Capture the cell that displays the provided text and extract its (x, y) central coordinate. 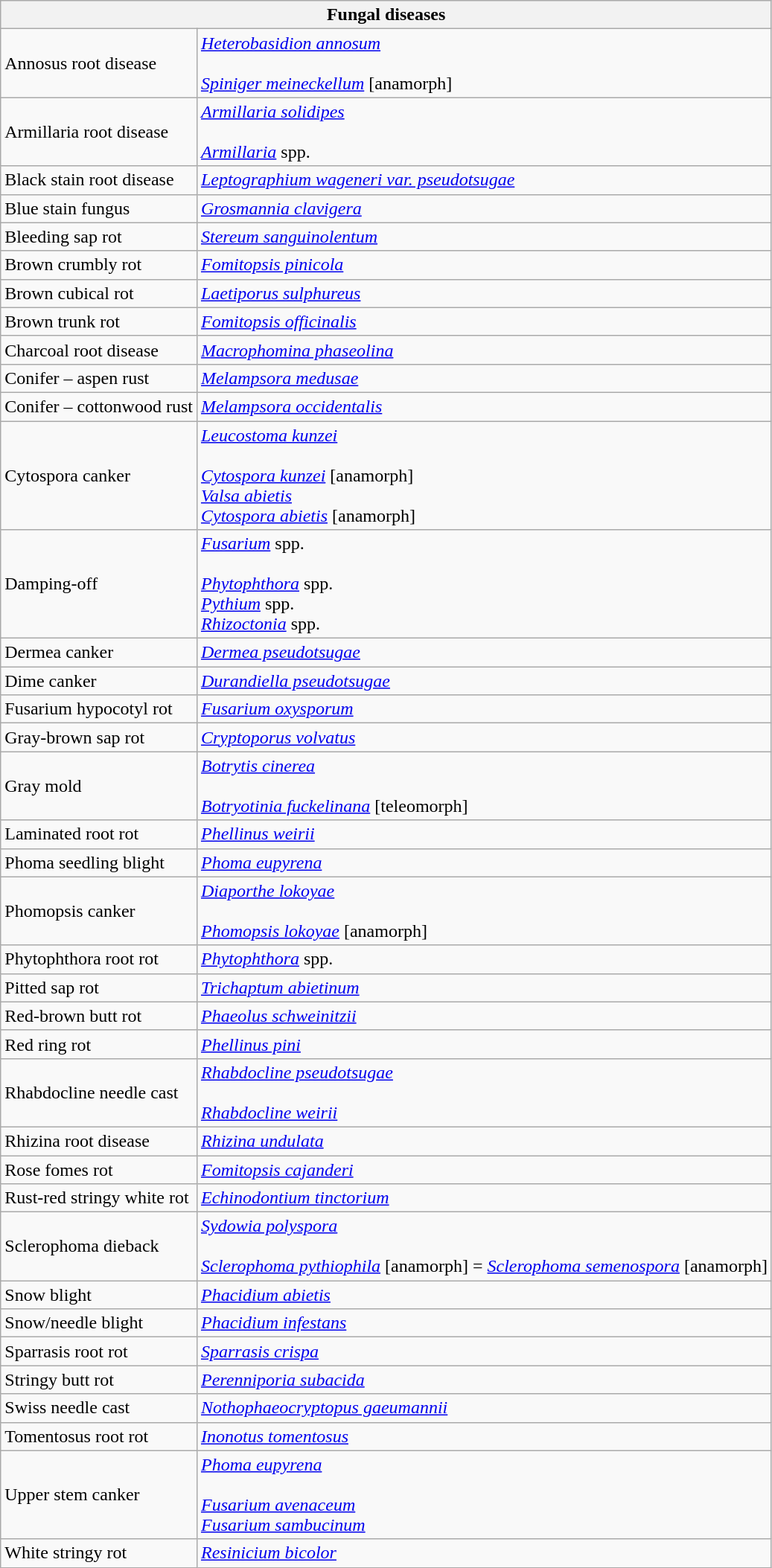
Red ring rot (99, 1044)
Gray mold (99, 786)
Armillaria root disease (99, 132)
Phellinus weirii (484, 834)
Red-brown butt rot (99, 1016)
Dermea pseudotsugae (484, 653)
Upper stem canker (99, 1494)
Brown crumbly rot (99, 265)
Phomopsis canker (99, 911)
Grosmannia clavigera (484, 208)
Melampsora occidentalis (484, 406)
Diaporthe lokoyaePhomopsis lokoyae [anamorph] (484, 911)
White stringy rot (99, 1553)
Sparrasis root rot (99, 1351)
Echinodontium tinctorium (484, 1198)
Heterobasidion annosumSpiniger meineckellum [anamorph] (484, 63)
Resinicium bicolor (484, 1553)
Phoma seedling blight (99, 863)
Macrophomina phaseolina (484, 350)
Laetiporus sulphureus (484, 293)
Fomitopsis pinicola (484, 265)
Tomentosus root rot (99, 1436)
Leptographium wageneri var. pseudotsugae (484, 180)
Brown trunk rot (99, 321)
Brown cubical rot (99, 293)
Fomitopsis cajanderi (484, 1169)
Phaeolus schweinitzii (484, 1016)
Dime canker (99, 681)
Perenniporia subacida (484, 1380)
Fusarium hypocotyl rot (99, 709)
Damping-off (99, 584)
Rhizina undulata (484, 1141)
Bleeding sap rot (99, 237)
Snow/needle blight (99, 1323)
Fusarium oxysporum (484, 709)
Cryptoporus volvatus (484, 737)
Sparrasis crispa (484, 1351)
Phoma eupyrenaFusarium avenaceum Fusarium sambucinum (484, 1494)
Nothophaeocryptopus gaeumannii (484, 1408)
Leucostoma kunzeiCytospora kunzei [anamorph] Valsa abietis Cytospora abietis [anamorph] (484, 476)
Botrytis cinereaBotryotinia fuckelinana [teleomorph] (484, 786)
Black stain root disease (99, 180)
Fusarium spp. Phytophthora spp. Pythium spp. Rhizoctonia spp. (484, 584)
Rhabdocline pseudotsugaeRhabdocline weirii (484, 1092)
Phellinus pini (484, 1044)
Fomitopsis officinalis (484, 321)
Inonotus tomentosus (484, 1436)
Phoma eupyrena (484, 863)
Annosus root disease (99, 63)
Gray-brown sap rot (99, 737)
Dermea canker (99, 653)
Conifer – aspen rust (99, 378)
Fungal diseases (386, 15)
Laminated root rot (99, 834)
Stereum sanguinolentum (484, 237)
Durandiella pseudotsugae (484, 681)
Blue stain fungus (99, 208)
Sclerophoma dieback (99, 1247)
Phytophthora spp. (484, 959)
Armillaria solidipesArmillaria spp. (484, 132)
Phacidium infestans (484, 1323)
Rose fomes rot (99, 1169)
Melampsora medusae (484, 378)
Trichaptum abietinum (484, 988)
Cytospora canker (99, 476)
Conifer – cottonwood rust (99, 406)
Phacidium abietis (484, 1295)
Swiss needle cast (99, 1408)
Phytophthora root rot (99, 959)
Sydowia polysporaSclerophoma pythiophila [anamorph] = Sclerophoma semenospora [anamorph] (484, 1247)
Pitted sap rot (99, 988)
Stringy butt rot (99, 1380)
Charcoal root disease (99, 350)
Rhizina root disease (99, 1141)
Rust-red stringy white rot (99, 1198)
Snow blight (99, 1295)
Rhabdocline needle cast (99, 1092)
